Locate the cell with the specified text and output its [X, Y] center coordinate. 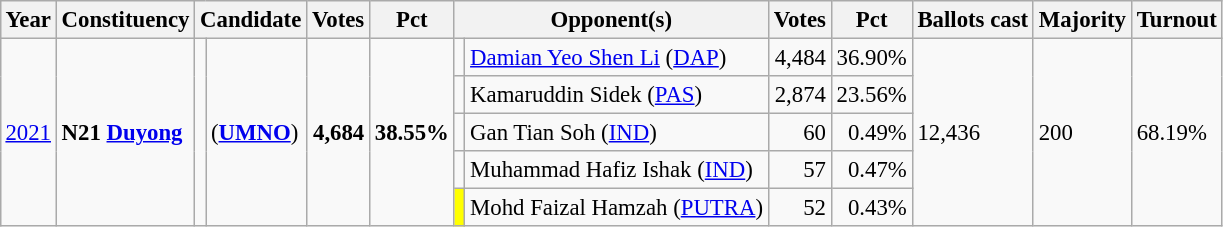
Kamaruddin Sidek (PAS) [617, 95]
Gan Tian Soh (IND) [617, 133]
2,874 [800, 95]
0.47% [872, 170]
68.19% [1176, 132]
12,436 [972, 132]
Candidate [251, 20]
23.56% [872, 95]
4,484 [800, 57]
4,684 [338, 132]
0.43% [872, 208]
52 [800, 208]
Opponent(s) [611, 20]
Majority [1082, 20]
Mohd Faizal Hamzah (PUTRA) [617, 208]
38.55% [412, 132]
Constituency [125, 20]
Damian Yeo Shen Li (DAP) [617, 57]
200 [1082, 132]
Turnout [1176, 20]
0.49% [872, 133]
2021 [28, 132]
Ballots cast [972, 20]
60 [800, 133]
(UMNO) [256, 132]
Muhammad Hafiz Ishak (IND) [617, 170]
Year [28, 20]
N21 Duyong [125, 132]
36.90% [872, 57]
57 [800, 170]
